Extract the (x, y) coordinate from the center of the cell holding the provided text.  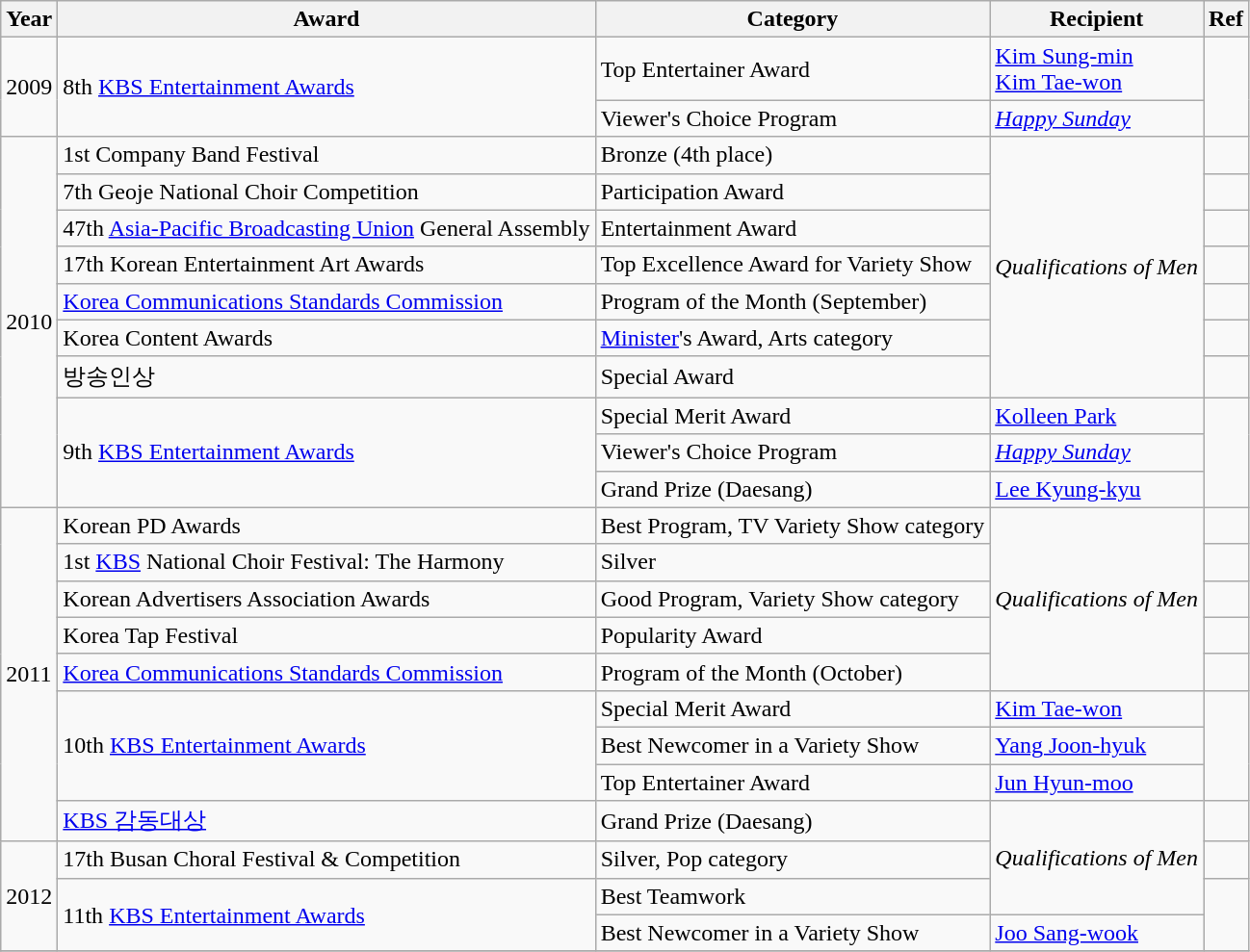
Year (29, 19)
47th Asia-Pacific Broadcasting Union General Assembly (326, 228)
Korean Advertisers Association Awards (326, 599)
2011 (29, 674)
9th KBS Entertainment Awards (326, 452)
Program of the Month (September) (793, 301)
8th KBS Entertainment Awards (326, 87)
1st KBS National Choir Festival: The Harmony (326, 562)
1st Company Band Festival (326, 155)
Silver (793, 562)
Kim Sung-min Kim Tae-won (1097, 69)
Best Program, TV Variety Show category (793, 526)
2009 (29, 87)
Korean PD Awards (326, 526)
Participation Award (793, 192)
Good Program, Variety Show category (793, 599)
Yang Joon-hyuk (1097, 745)
11th KBS Entertainment Awards (326, 914)
Minister's Award, Arts category (793, 338)
Recipient (1097, 19)
Silver, Pop category (793, 860)
2010 (29, 322)
10th KBS Entertainment Awards (326, 745)
7th Geoje National Choir Competition (326, 192)
17th Korean Entertainment Art Awards (326, 265)
방송인상 (326, 377)
Special Award (793, 377)
2012 (29, 896)
Best Teamwork (793, 896)
Popularity Award (793, 635)
17th Busan Choral Festival & Competition (326, 860)
Award (326, 19)
Top Excellence Award for Variety Show (793, 265)
Joo Sang-wook (1097, 933)
Korea Tap Festival (326, 635)
Jun Hyun-moo (1097, 783)
Korea Content Awards (326, 338)
Bronze (4th place) (793, 155)
Kim Tae-won (1097, 708)
Lee Kyung-kyu (1097, 489)
Category (793, 19)
Ref (1227, 19)
Entertainment Award (793, 228)
Kolleen Park (1097, 416)
KBS 감동대상 (326, 822)
Program of the Month (October) (793, 672)
